Find where the given text appears and provide that cell's center as [X, Y] coordinate. 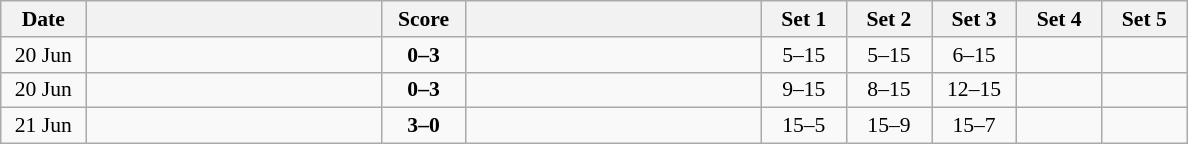
8–15 [888, 90]
Set 2 [888, 19]
15–9 [888, 126]
Date [44, 19]
Set 4 [1060, 19]
3–0 [424, 126]
6–15 [974, 55]
Score [424, 19]
21 Jun [44, 126]
15–5 [804, 126]
15–7 [974, 126]
12–15 [974, 90]
Set 5 [1144, 19]
Set 1 [804, 19]
Set 3 [974, 19]
9–15 [804, 90]
